Locate the cell with the specified text and output its (X, Y) center coordinate. 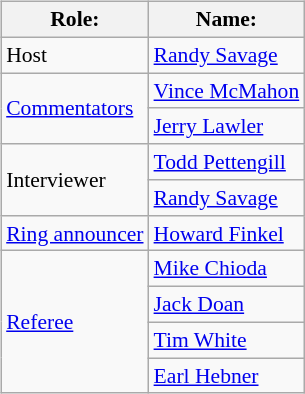
Interviewer (74, 180)
Name: (227, 20)
Host (74, 55)
Ring announcer (74, 233)
Vince McMahon (227, 91)
Role: (74, 20)
Mike Chioda (227, 269)
Commentators (74, 108)
Todd Pettengill (227, 162)
Earl Hebner (227, 376)
Howard Finkel (227, 233)
Jerry Lawler (227, 126)
Tim White (227, 340)
Jack Doan (227, 305)
Referee (74, 322)
